Return [x, y] of the center of cell containing provided text 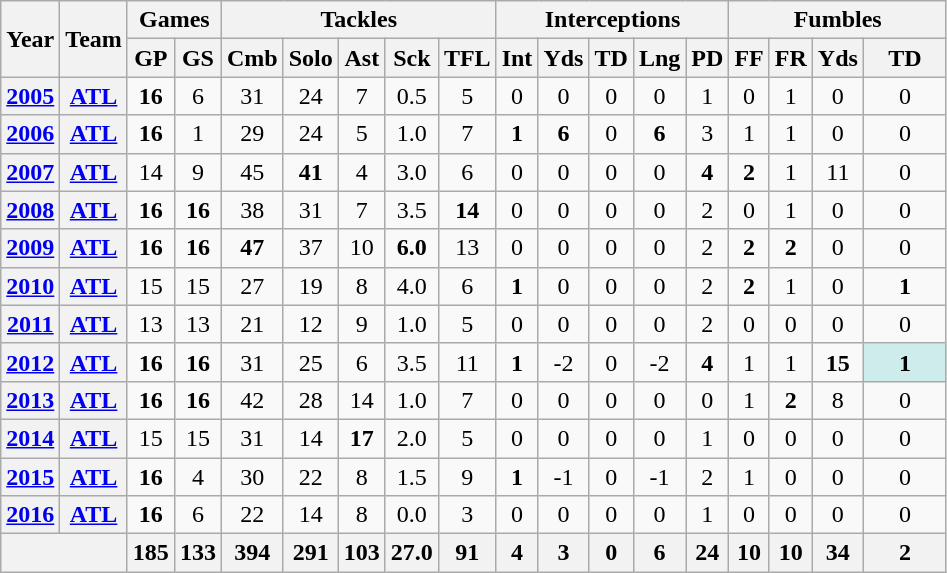
2016 [30, 515]
Year [30, 39]
19 [310, 286]
Games [174, 20]
291 [310, 553]
Interceptions [612, 20]
2011 [30, 324]
TFL [467, 58]
133 [198, 553]
34 [838, 553]
1.5 [412, 477]
6.0 [412, 248]
Team [94, 39]
Tackles [358, 20]
394 [252, 553]
Fumbles [838, 20]
2013 [30, 400]
2012 [30, 362]
27.0 [412, 553]
4.0 [412, 286]
3.0 [412, 172]
FF [749, 58]
28 [310, 400]
17 [362, 438]
42 [252, 400]
25 [310, 362]
41 [310, 172]
38 [252, 210]
185 [150, 553]
2006 [30, 134]
GS [198, 58]
2007 [30, 172]
2015 [30, 477]
2010 [30, 286]
29 [252, 134]
2014 [30, 438]
Solo [310, 58]
45 [252, 172]
2008 [30, 210]
PD [708, 58]
37 [310, 248]
21 [252, 324]
0.0 [412, 515]
Sck [412, 58]
30 [252, 477]
Cmb [252, 58]
103 [362, 553]
FR [790, 58]
27 [252, 286]
47 [252, 248]
91 [467, 553]
Lng [659, 58]
2.0 [412, 438]
12 [310, 324]
2005 [30, 96]
0.5 [412, 96]
Int [517, 58]
2009 [30, 248]
Ast [362, 58]
GP [150, 58]
